Search for the cell housing the specified text and yield its [x, y] center coordinate. 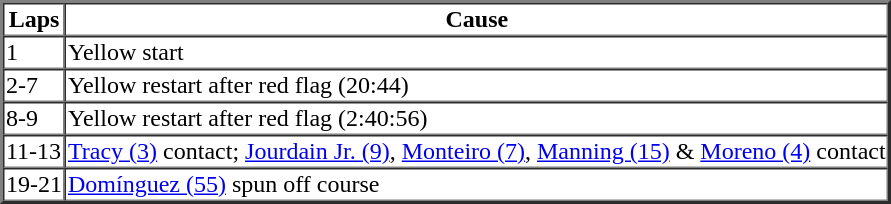
Cause [477, 20]
1 [34, 52]
11-13 [34, 152]
2-7 [34, 86]
8-9 [34, 118]
Tracy (3) contact; Jourdain Jr. (9), Monteiro (7), Manning (15) & Moreno (4) contact [477, 152]
Laps [34, 20]
Yellow start [477, 52]
Domínguez (55) spun off course [477, 184]
Yellow restart after red flag (20:44) [477, 86]
19-21 [34, 184]
Yellow restart after red flag (2:40:56) [477, 118]
